Output the (x, y) coordinate of the center of the cell containing the given text.  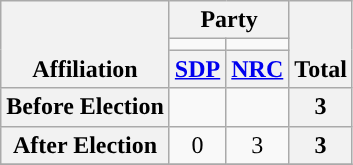
After Election (86, 145)
0 (197, 145)
SDP (197, 69)
NRC (258, 69)
Affiliation (86, 44)
Party (228, 20)
Before Election (86, 107)
Total (321, 44)
